Determine the [X, Y] coordinate at the center of the cell enclosing the given text.  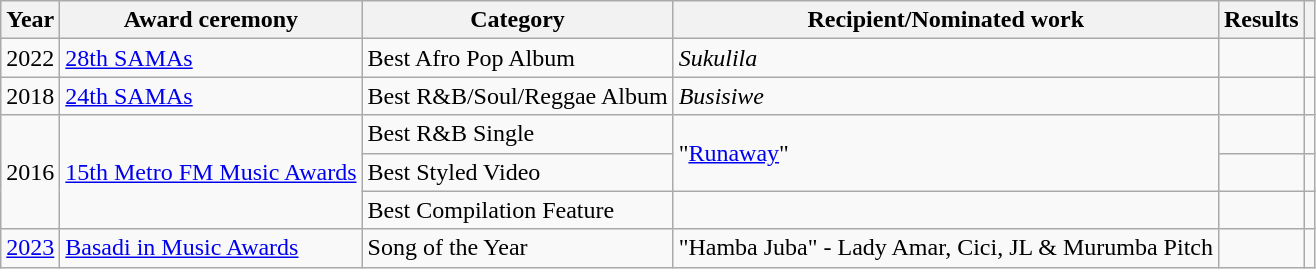
Results [1261, 20]
Year [30, 20]
Sukulila [946, 58]
2022 [30, 58]
Best Compilation Feature [518, 210]
24th SAMAs [211, 96]
"Hamba Juba" - Lady Amar, Cici, JL & Murumba Pitch [946, 248]
Basadi in Music Awards [211, 248]
2016 [30, 172]
28th SAMAs [211, 58]
Category [518, 20]
2018 [30, 96]
Busisiwe [946, 96]
Award ceremony [211, 20]
Best Styled Video [518, 172]
Best Afro Pop Album [518, 58]
Song of the Year [518, 248]
2023 [30, 248]
Recipient/Nominated work [946, 20]
Best R&B/Soul/Reggae Album [518, 96]
15th Metro FM Music Awards [211, 172]
Best R&B Single [518, 134]
"Runaway" [946, 153]
